For the text-containing cell, return its midpoint in (x, y) coordinate format. 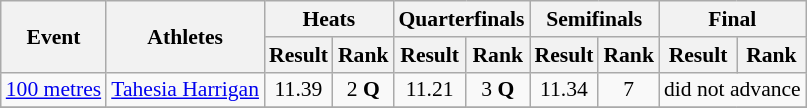
Tahesia Harrigan (185, 90)
7 (628, 90)
3 Q (498, 90)
100 metres (54, 90)
2 Q (364, 90)
11.21 (429, 90)
Athletes (185, 36)
Semifinals (594, 19)
11.39 (298, 90)
Final (732, 19)
did not advance (732, 90)
Quarterfinals (461, 19)
Event (54, 36)
Heats (328, 19)
11.34 (564, 90)
